Capture the cell that displays the provided text and extract its [x, y] central coordinate. 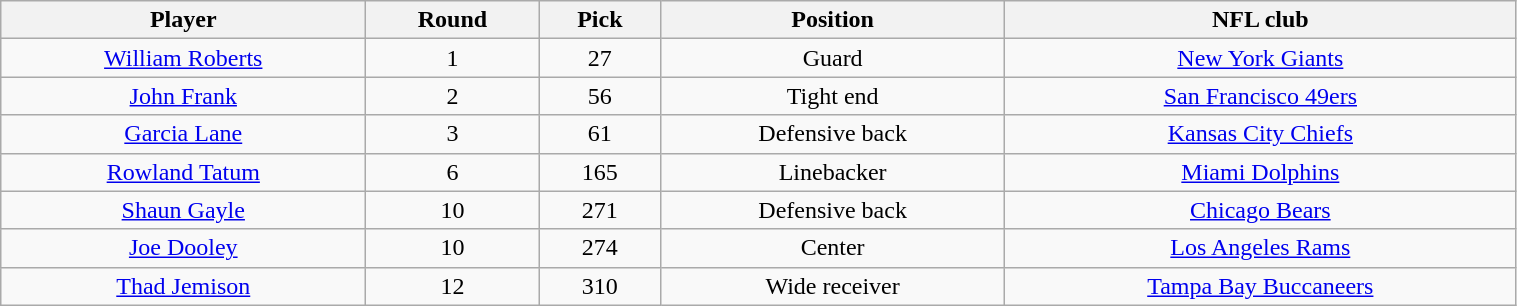
3 [452, 134]
NFL club [1260, 20]
Shaun Gayle [184, 210]
271 [600, 210]
Guard [833, 58]
61 [600, 134]
Tight end [833, 96]
12 [452, 286]
Player [184, 20]
165 [600, 172]
Joe Dooley [184, 248]
310 [600, 286]
Chicago Bears [1260, 210]
Round [452, 20]
Wide receiver [833, 286]
6 [452, 172]
Linebacker [833, 172]
27 [600, 58]
274 [600, 248]
Position [833, 20]
William Roberts [184, 58]
Center [833, 248]
Garcia Lane [184, 134]
2 [452, 96]
New York Giants [1260, 58]
1 [452, 58]
John Frank [184, 96]
Tampa Bay Buccaneers [1260, 286]
Pick [600, 20]
Miami Dolphins [1260, 172]
Thad Jemison [184, 286]
Kansas City Chiefs [1260, 134]
56 [600, 96]
San Francisco 49ers [1260, 96]
Los Angeles Rams [1260, 248]
Rowland Tatum [184, 172]
